Pinpoint the cell where the given text exists, returning its (x, y) midpoint coordinate. 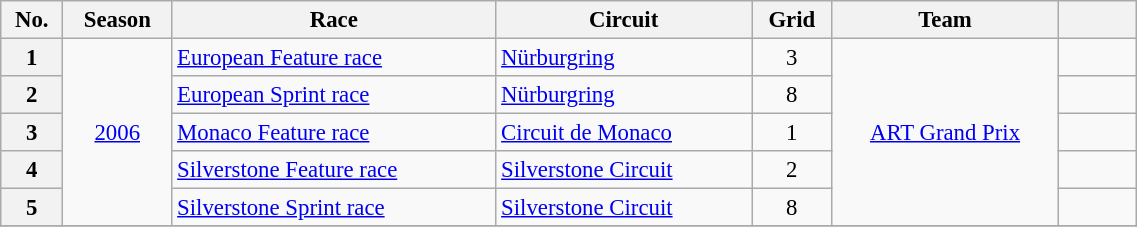
Silverstone Feature race (334, 170)
European Feature race (334, 58)
European Sprint race (334, 95)
No. (32, 20)
ART Grand Prix (945, 133)
Race (334, 20)
4 (32, 170)
2006 (118, 133)
Monaco Feature race (334, 133)
5 (32, 208)
Grid (792, 20)
Season (118, 20)
Silverstone Sprint race (334, 208)
Team (945, 20)
Circuit (624, 20)
Circuit de Monaco (624, 133)
